Detect which cell encompasses the target text, then output its (X, Y) center coordinate. 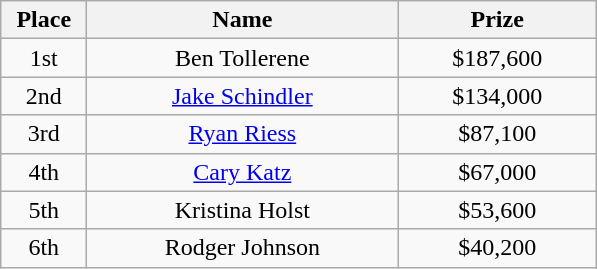
Name (242, 20)
Ryan Riess (242, 134)
Prize (498, 20)
Place (44, 20)
Ben Tollerene (242, 58)
$134,000 (498, 96)
$87,100 (498, 134)
1st (44, 58)
$67,000 (498, 172)
$40,200 (498, 248)
Rodger Johnson (242, 248)
Cary Katz (242, 172)
$53,600 (498, 210)
5th (44, 210)
4th (44, 172)
6th (44, 248)
2nd (44, 96)
3rd (44, 134)
Jake Schindler (242, 96)
Kristina Holst (242, 210)
$187,600 (498, 58)
